Pinpoint the cell where the given text exists, returning its [x, y] midpoint coordinate. 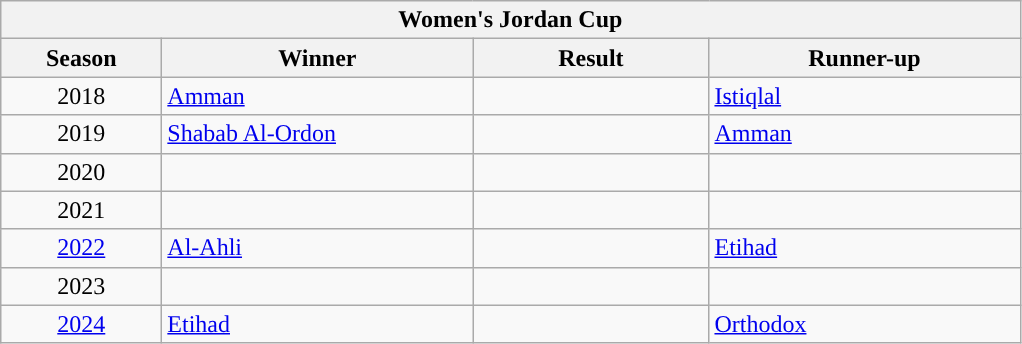
2021 [82, 210]
Season [82, 58]
2019 [82, 134]
Shabab Al-Ordon [318, 134]
2024 [82, 324]
Winner [318, 58]
Runner-up [864, 58]
2018 [82, 96]
Al-Ahli [318, 248]
Result [591, 58]
Orthodox [864, 324]
Women's Jordan Cup [510, 20]
2020 [82, 172]
Istiqlal [864, 96]
2023 [82, 286]
2022 [82, 248]
